Search for the cell housing the specified text and yield its (x, y) center coordinate. 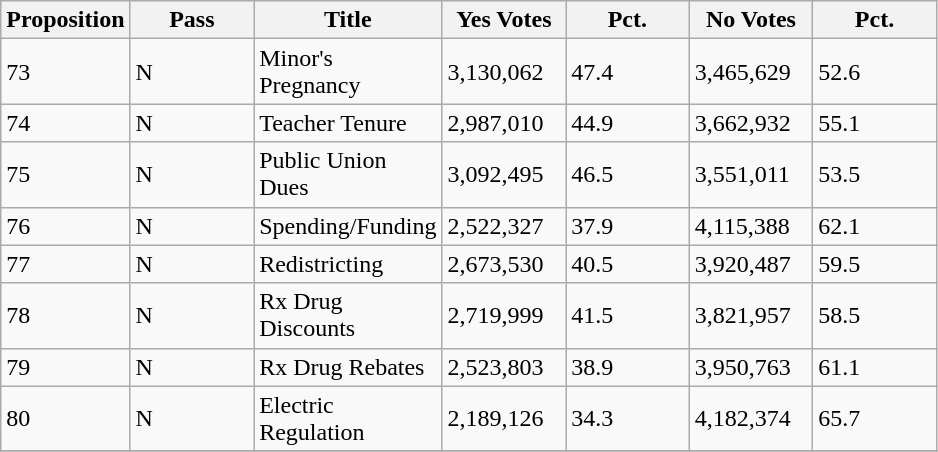
3,092,495 (504, 174)
3,920,487 (751, 264)
Title (348, 20)
37.9 (628, 226)
61.1 (875, 367)
Spending/Funding (348, 226)
73 (66, 72)
52.6 (875, 72)
62.1 (875, 226)
53.5 (875, 174)
Rx Drug Rebates (348, 367)
3,130,062 (504, 72)
78 (66, 316)
2,673,530 (504, 264)
Pass (192, 20)
3,950,763 (751, 367)
Proposition (66, 20)
Redistricting (348, 264)
2,523,803 (504, 367)
Rx Drug Discounts (348, 316)
77 (66, 264)
Electric Regulation (348, 418)
2,189,126 (504, 418)
Minor's Pregnancy (348, 72)
2,987,010 (504, 123)
Yes Votes (504, 20)
74 (66, 123)
34.3 (628, 418)
3,821,957 (751, 316)
Public Union Dues (348, 174)
79 (66, 367)
41.5 (628, 316)
75 (66, 174)
58.5 (875, 316)
46.5 (628, 174)
40.5 (628, 264)
2,719,999 (504, 316)
3,465,629 (751, 72)
4,182,374 (751, 418)
76 (66, 226)
47.4 (628, 72)
No Votes (751, 20)
59.5 (875, 264)
44.9 (628, 123)
Teacher Tenure (348, 123)
38.9 (628, 367)
4,115,388 (751, 226)
80 (66, 418)
65.7 (875, 418)
55.1 (875, 123)
2,522,327 (504, 226)
3,551,011 (751, 174)
3,662,932 (751, 123)
